Return the [x, y] coordinate for the center point of the cell that contains the specified text.  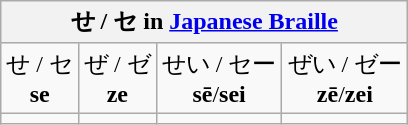
ぜい / ゼー zē/zei [345, 78]
ぜ / ゼ ze [117, 78]
せい / セー sē/sei [219, 78]
せ / セ in Japanese Braille [204, 22]
せ / セ se [40, 78]
